Provide the (x, y) coordinate of the cell's center where the given text is located.  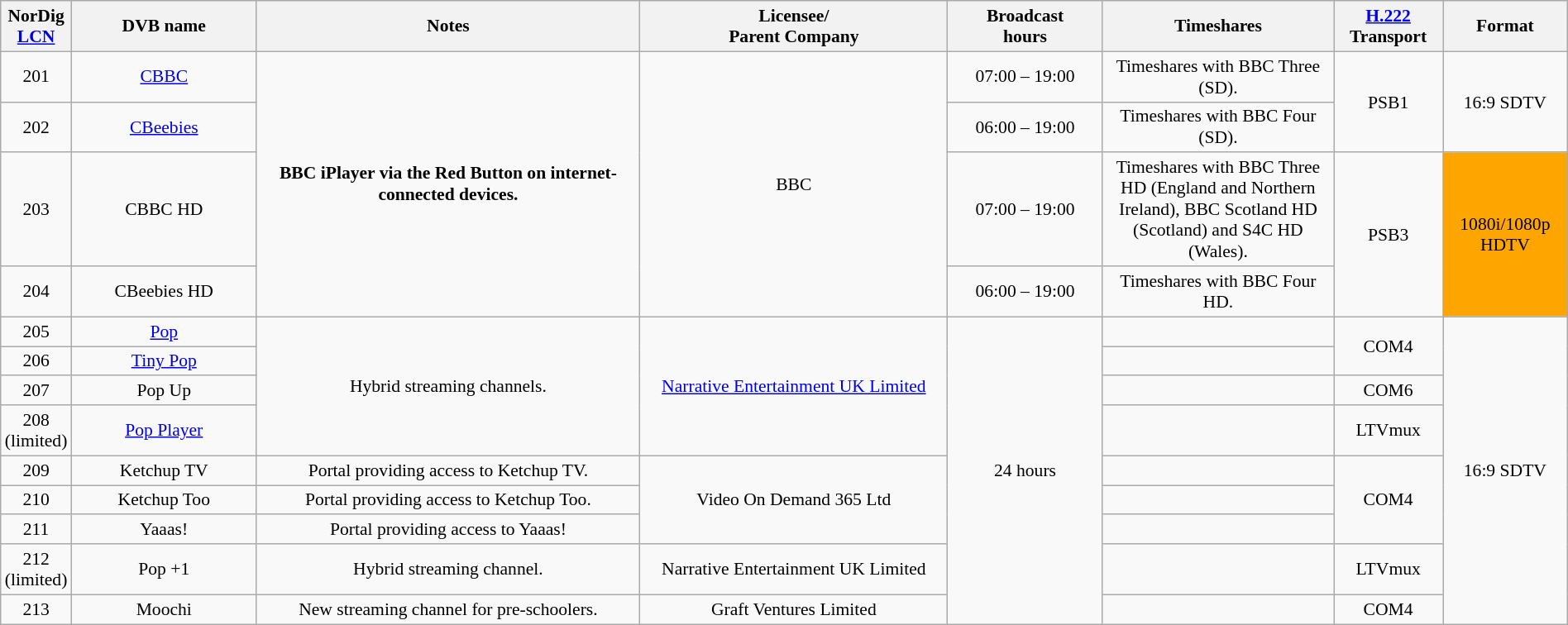
Pop +1 (164, 569)
204 (36, 291)
24 hours (1025, 470)
Pop (164, 332)
Video On Demand 365 Ltd (794, 499)
203 (36, 210)
PSB1 (1389, 102)
BBC iPlayer via the Red Button on internet-connected devices. (448, 184)
CBBC (164, 76)
PSB3 (1389, 235)
Graft Ventures Limited (794, 609)
DVB name (164, 26)
Notes (448, 26)
209 (36, 470)
210 (36, 500)
Broadcasthours (1025, 26)
206 (36, 361)
208 (limited) (36, 430)
CBBC HD (164, 210)
Portal providing access to Ketchup TV. (448, 470)
CBeebies (164, 127)
212 (limited) (36, 569)
Pop Player (164, 430)
Portal providing access to Yaaas! (448, 530)
202 (36, 127)
1080i/1080p HDTV (1505, 235)
BBC (794, 184)
New streaming channel for pre-schoolers. (448, 609)
Timeshares with BBC Three HD (England and Northern Ireland), BBC Scotland HD (Scotland) and S4C HD (Wales). (1218, 210)
Timeshares (1218, 26)
Portal providing access to Ketchup Too. (448, 500)
Timeshares with BBC Three (SD). (1218, 76)
Pop Up (164, 391)
213 (36, 609)
Timeshares with BBC Four (SD). (1218, 127)
CBeebies HD (164, 291)
NorDig LCN (36, 26)
Timeshares with BBC Four HD. (1218, 291)
201 (36, 76)
Ketchup Too (164, 500)
Format (1505, 26)
205 (36, 332)
H.222Transport (1389, 26)
Yaaas! (164, 530)
Hybrid streaming channels. (448, 386)
Hybrid streaming channel. (448, 569)
Moochi (164, 609)
COM6 (1389, 391)
Ketchup TV (164, 470)
211 (36, 530)
Licensee/Parent Company (794, 26)
207 (36, 391)
Tiny Pop (164, 361)
